Locate the cell with the specified text and output its (X, Y) center coordinate. 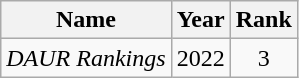
2022 (200, 58)
Year (200, 20)
3 (264, 58)
DAUR Rankings (86, 58)
Name (86, 20)
Rank (264, 20)
